Find where the given text appears and provide that cell's center as [X, Y] coordinate. 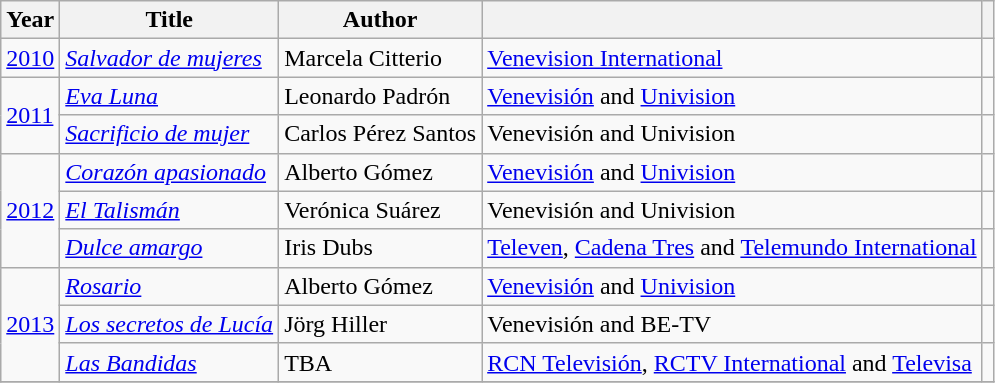
Carlos Pérez Santos [380, 134]
Los secretos de Lucía [170, 324]
TBA [380, 362]
Author [380, 20]
Iris Dubs [380, 248]
Corazón apasionado [170, 172]
Venevisión and BE-TV [732, 324]
Televen, Cadena Tres and Telemundo International [732, 248]
Jörg Hiller [380, 324]
2012 [30, 210]
RCN Televisión, RCTV International and Televisa [732, 362]
Salvador de mujeres [170, 58]
El Talismán [170, 210]
Title [170, 20]
Leonardo Padrón [380, 96]
2010 [30, 58]
2013 [30, 324]
Marcela Citterio [380, 58]
2011 [30, 115]
Dulce amargo [170, 248]
Eva Luna [170, 96]
Sacrificio de mujer [170, 134]
Las Bandidas [170, 362]
Year [30, 20]
Venevision International [732, 58]
Verónica Suárez [380, 210]
Rosario [170, 286]
